Return (X, Y) of the center of cell containing provided text 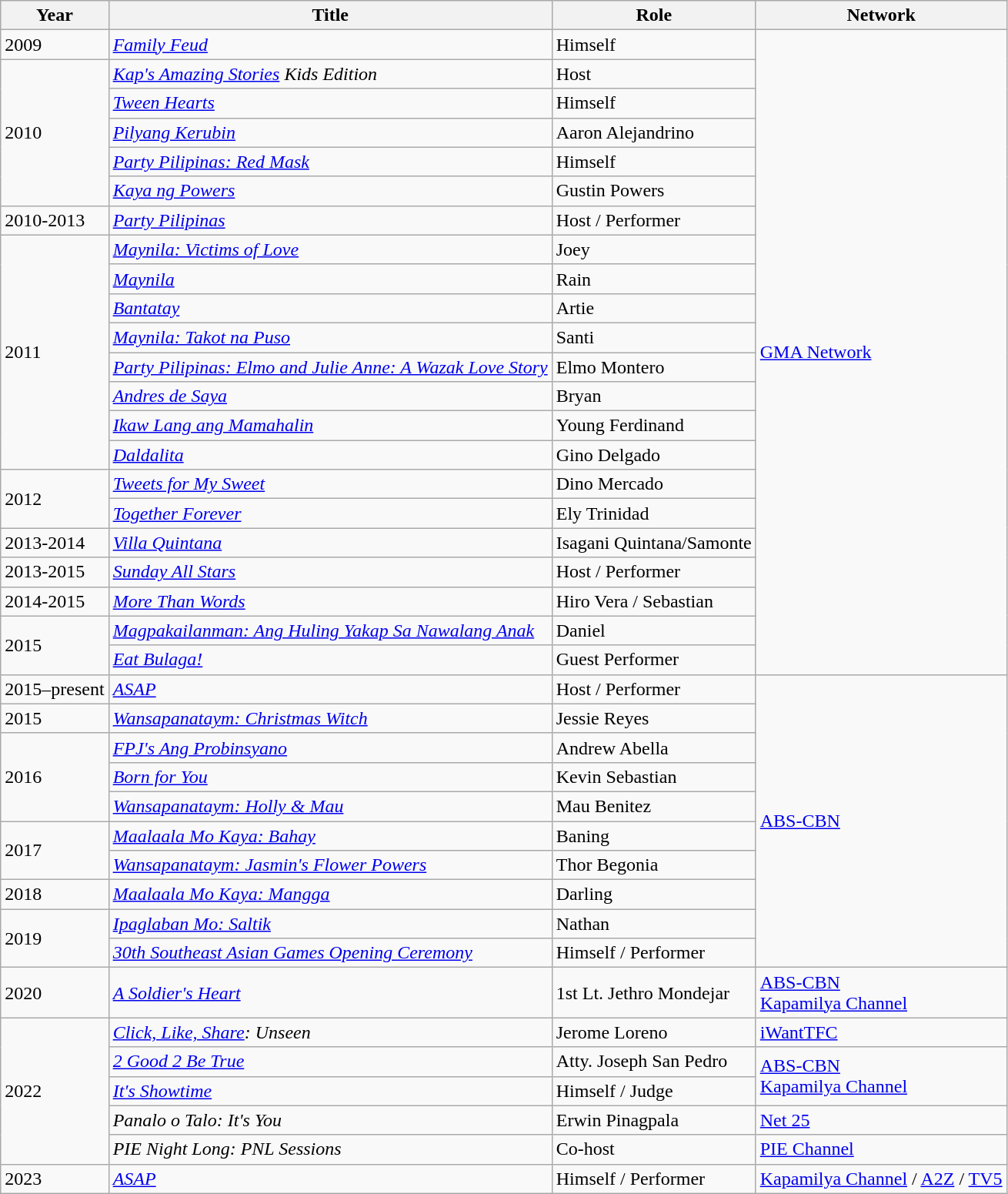
Pilyang Kerubin (330, 132)
2015–present (55, 689)
Role (654, 15)
FPJ's Ang Probinsyano (330, 748)
Kap's Amazing Stories Kids Edition (330, 74)
Co-host (654, 1149)
Wansapanataym: Holly & Mau (330, 806)
2018 (55, 895)
2010 (55, 132)
Eat Bulaga! (330, 660)
Sunday All Stars (330, 572)
Family Feud (330, 45)
Atty. Joseph San Pedro (654, 1062)
Wansapanataym: Jasmin's Flower Powers (330, 865)
2 Good 2 Be True (330, 1062)
Gino Delgado (654, 455)
Jessie Reyes (654, 718)
Maynila: Takot na Puso (330, 337)
Title (330, 15)
Andres de Saya (330, 396)
Maalaala Mo Kaya: Mangga (330, 895)
Maynila (330, 279)
Kapamilya Channel / A2Z / TV5 (881, 1179)
2014-2015 (55, 601)
Himself / Judge (654, 1091)
2011 (55, 352)
Erwin Pinagpala (654, 1120)
Mau Benitez (654, 806)
Jerome Loreno (654, 1032)
Tween Hearts (330, 103)
Elmo Montero (654, 367)
Network (881, 15)
Thor Begonia (654, 865)
Ely Trinidad (654, 513)
It's Showtime (330, 1091)
2023 (55, 1179)
2016 (55, 777)
2013-2014 (55, 543)
Guest Performer (654, 660)
Born for You (330, 777)
30th Southeast Asian Games Opening Ceremony (330, 953)
2012 (55, 499)
Ipaglaban Mo: Saltik (330, 924)
2009 (55, 45)
Santi (654, 337)
Together Forever (330, 513)
Daniel (654, 630)
2017 (55, 850)
Baning (654, 835)
Rain (654, 279)
Bryan (654, 396)
Villa Quintana (330, 543)
PIE Channel (881, 1149)
Host (654, 74)
Kevin Sebastian (654, 777)
More Than Words (330, 601)
Magpakailanman: Ang Huling Yakap Sa Nawalang Anak (330, 630)
Aaron Alejandrino (654, 132)
Young Ferdinand (654, 426)
ABS-CBN (881, 821)
Dino Mercado (654, 484)
Year (55, 15)
iWantTFC (881, 1032)
A Soldier's Heart (330, 993)
Tweets for My Sweet (330, 484)
Net 25 (881, 1120)
Darling (654, 895)
Kaya ng Powers (330, 191)
2022 (55, 1091)
Party Pilipinas: Red Mask (330, 162)
Bantatay (330, 308)
Ikaw Lang ang Mamahalin (330, 426)
Isagani Quintana/Samonte (654, 543)
Gustin Powers (654, 191)
Click, Like, Share: Unseen (330, 1032)
2019 (55, 938)
Maynila: Victims of Love (330, 249)
Party Pilipinas: Elmo and Julie Anne: A Wazak Love Story (330, 367)
Party Pilipinas (330, 220)
2010-2013 (55, 220)
1st Lt. Jethro Mondejar (654, 993)
Artie (654, 308)
PIE Night Long: PNL Sessions (330, 1149)
Andrew Abella (654, 748)
Nathan (654, 924)
Joey (654, 249)
2020 (55, 993)
Wansapanataym: Christmas Witch (330, 718)
Panalo o Talo: It's You (330, 1120)
Maalaala Mo Kaya: Bahay (330, 835)
GMA Network (881, 353)
2013-2015 (55, 572)
Daldalita (330, 455)
Hiro Vera / Sebastian (654, 601)
